For the text-containing cell, return its midpoint in [X, Y] coordinate format. 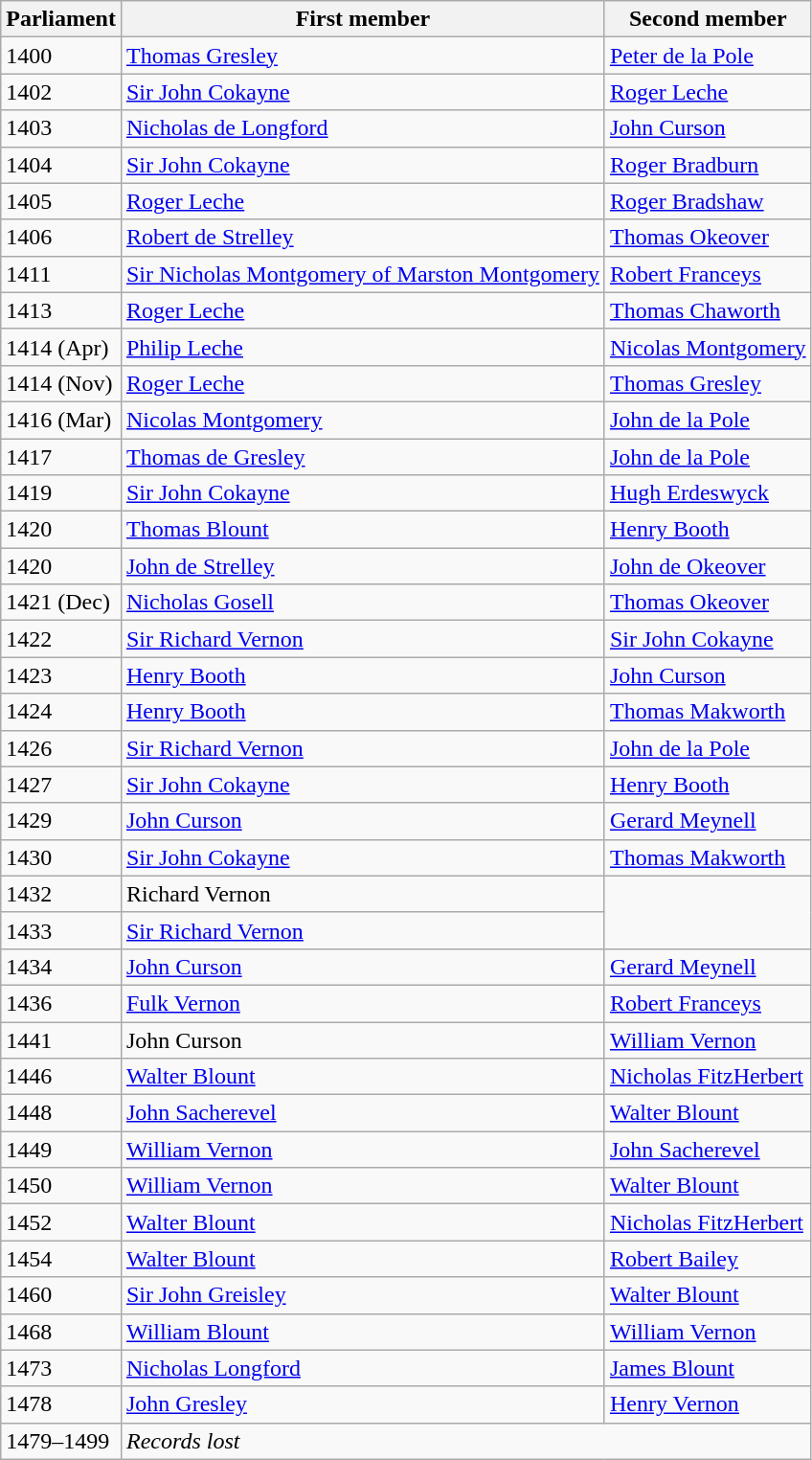
Thomas Chaworth [708, 310]
1422 [61, 639]
1405 [61, 201]
1454 [61, 1259]
1460 [61, 1295]
1403 [61, 128]
1450 [61, 1186]
1416 (Mar) [61, 420]
1433 [61, 930]
Nicholas de Longford [362, 128]
1414 (Apr) [61, 347]
1426 [61, 748]
1436 [61, 1003]
1468 [61, 1332]
1432 [61, 894]
1424 [61, 712]
Robert Bailey [708, 1259]
Robert de Strelley [362, 238]
James Blount [708, 1368]
1449 [61, 1150]
1421 (Dec) [61, 603]
Second member [708, 19]
Sir Nicholas Montgomery of Marston Montgomery [362, 274]
1479–1499 [61, 1441]
Records lost [465, 1441]
1400 [61, 56]
Nicholas Gosell [362, 603]
1434 [61, 967]
1402 [61, 92]
Sir John Greisley [362, 1295]
John Gresley [362, 1404]
Richard Vernon [362, 894]
William Blount [362, 1332]
1417 [61, 457]
1413 [61, 310]
1448 [61, 1113]
1406 [61, 238]
1427 [61, 785]
1423 [61, 675]
1478 [61, 1404]
1411 [61, 274]
First member [362, 19]
Thomas de Gresley [362, 457]
1414 (Nov) [61, 383]
Thomas Blount [362, 530]
Roger Bradshaw [708, 201]
1404 [61, 165]
John de Okeover [708, 566]
1441 [61, 1039]
Fulk Vernon [362, 1003]
Hugh Erdeswyck [708, 493]
Peter de la Pole [708, 56]
1419 [61, 493]
1429 [61, 821]
1430 [61, 857]
Philip Leche [362, 347]
Henry Vernon [708, 1404]
1446 [61, 1077]
Parliament [61, 19]
1473 [61, 1368]
Roger Bradburn [708, 165]
Nicholas Longford [362, 1368]
John de Strelley [362, 566]
1452 [61, 1222]
